For the text-containing cell, return its midpoint in (X, Y) coordinate format. 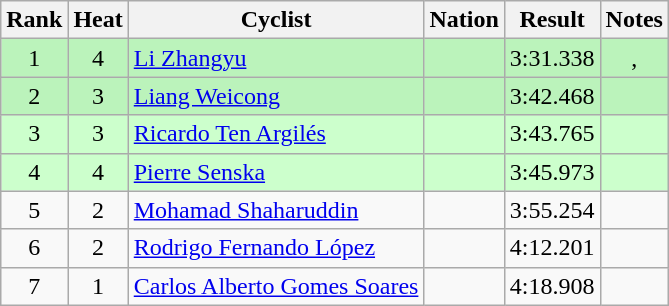
Cyclist (276, 20)
4:12.201 (552, 248)
Ricardo Ten Argilés (276, 134)
7 (34, 286)
Pierre Senska (276, 172)
3:42.468 (552, 96)
Mohamad Shaharuddin (276, 210)
Liang Weicong (276, 96)
3:55.254 (552, 210)
5 (34, 210)
Carlos Alberto Gomes Soares (276, 286)
Li Zhangyu (276, 58)
Rank (34, 20)
Notes (634, 20)
3:43.765 (552, 134)
3:31.338 (552, 58)
4:18.908 (552, 286)
Result (552, 20)
6 (34, 248)
Rodrigo Fernando López (276, 248)
3:45.973 (552, 172)
, (634, 58)
Heat (98, 20)
Nation (464, 20)
